Output the [x, y] coordinate of the center of the cell containing the given text.  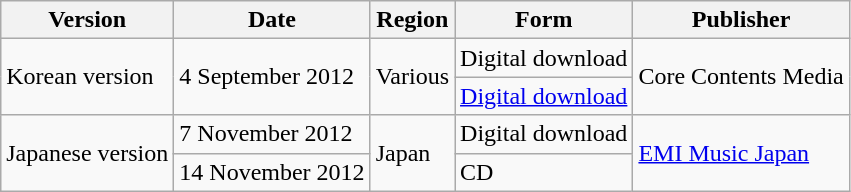
Various [412, 77]
Region [412, 20]
Date [272, 20]
Form [544, 20]
Version [88, 20]
Publisher [741, 20]
Korean version [88, 77]
CD [544, 172]
EMI Music Japan [741, 153]
Japanese version [88, 153]
14 November 2012 [272, 172]
Core Contents Media [741, 77]
4 September 2012 [272, 77]
Japan [412, 153]
7 November 2012 [272, 134]
